Search for the cell housing the specified text and yield its (X, Y) center coordinate. 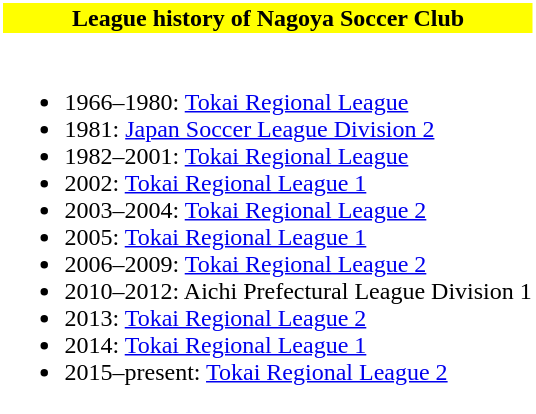
League history of Nagoya Soccer Club (268, 18)
